Identify which cell holds the provided text, then report its [X, Y] central coordinate. 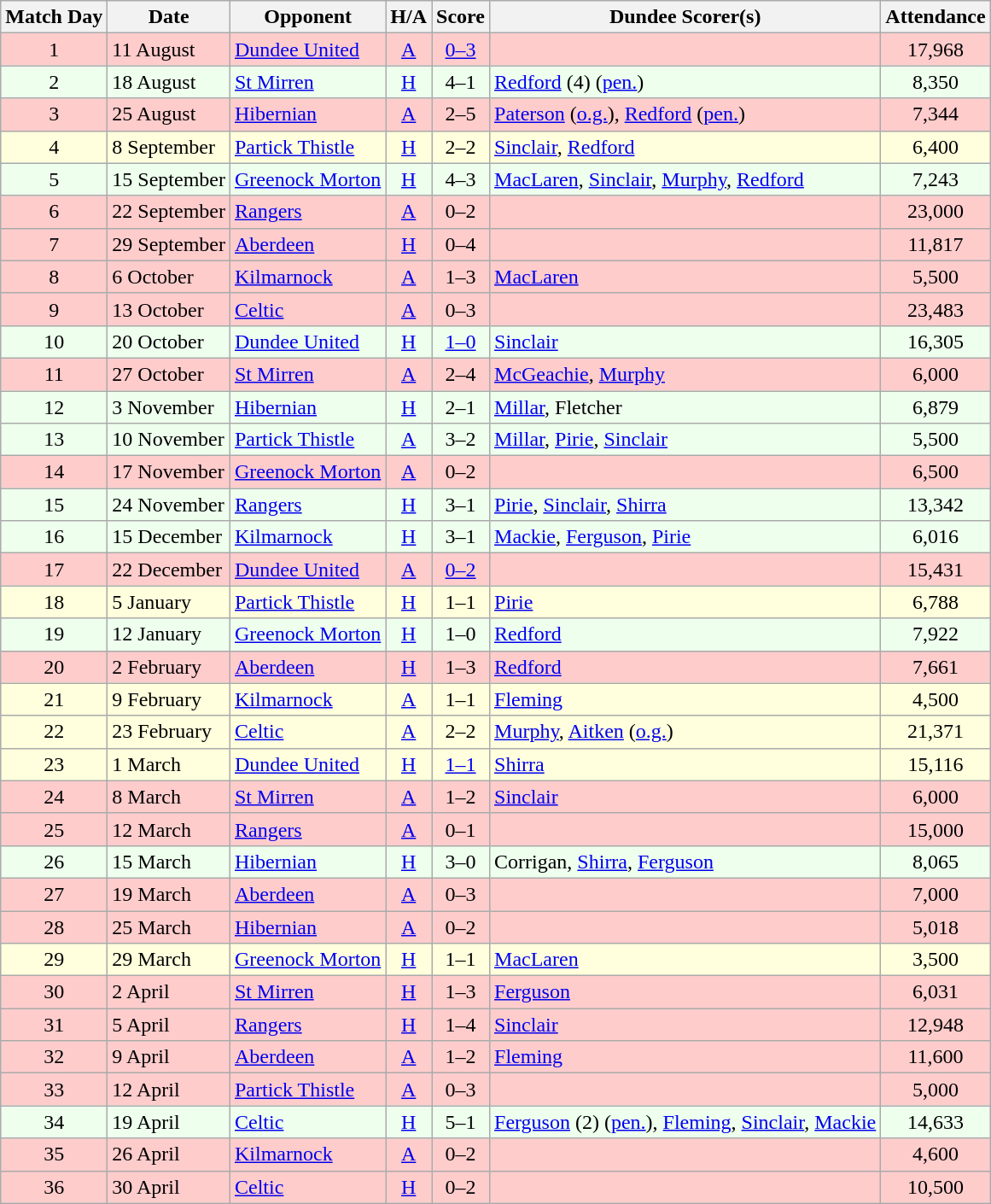
5 April [169, 1025]
30 April [169, 1187]
Attendance [936, 17]
25 March [169, 926]
20 October [169, 342]
8 [55, 277]
8,350 [936, 82]
Corrigan, Shirra, Ferguson [685, 862]
Date [169, 17]
H/A [409, 17]
34 [55, 1122]
19 [55, 634]
21 [55, 699]
10 [55, 342]
15 December [169, 537]
9 [55, 309]
6 October [169, 277]
28 [55, 926]
15 [55, 505]
23 [55, 764]
10,500 [936, 1187]
6,500 [936, 472]
11,600 [936, 1057]
18 [55, 602]
8 September [169, 147]
36 [55, 1187]
20 [55, 667]
0–4 [461, 244]
18 August [169, 82]
10 November [169, 440]
3 [55, 114]
27 October [169, 374]
Shirra [685, 764]
5 January [169, 602]
Ferguson [685, 992]
6,016 [936, 537]
2–5 [461, 114]
1–4 [461, 1025]
5,018 [936, 926]
8,065 [936, 862]
17 November [169, 472]
2–4 [461, 374]
Redford (4) (pen.) [685, 82]
9 April [169, 1057]
22 [55, 732]
12 January [169, 634]
24 November [169, 505]
15,431 [936, 570]
35 [55, 1154]
22 September [169, 212]
14,633 [936, 1122]
26 [55, 862]
6,879 [936, 407]
12 March [169, 829]
Mackie, Ferguson, Pirie [685, 537]
1 [55, 50]
13 October [169, 309]
7,344 [936, 114]
6 [55, 212]
2 February [169, 667]
29 [55, 960]
22 December [169, 570]
4 [55, 147]
Millar, Pirie, Sinclair [685, 440]
11 [55, 374]
5 [55, 179]
13 [55, 440]
McGeachie, Murphy [685, 374]
Sinclair, Redford [685, 147]
25 [55, 829]
5,000 [936, 1090]
Pirie [685, 602]
0–1 [461, 829]
15,116 [936, 764]
Pirie, Sinclair, Shirra [685, 505]
24 [55, 797]
4,500 [936, 699]
2 April [169, 992]
Murphy, Aitken (o.g.) [685, 732]
17,968 [936, 50]
Ferguson (2) (pen.), Fleming, Sinclair, Mackie [685, 1122]
4–3 [461, 179]
30 [55, 992]
1 March [169, 764]
7,922 [936, 634]
2 [55, 82]
19 March [169, 894]
29 September [169, 244]
32 [55, 1057]
7,661 [936, 667]
26 April [169, 1154]
29 March [169, 960]
8 March [169, 797]
7,243 [936, 179]
Paterson (o.g.), Redford (pen.) [685, 114]
25 August [169, 114]
31 [55, 1025]
Opponent [307, 17]
23,483 [936, 309]
27 [55, 894]
12 April [169, 1090]
6,031 [936, 992]
16,305 [936, 342]
21,371 [936, 732]
12 [55, 407]
2–1 [461, 407]
Score [461, 17]
12,948 [936, 1025]
4–1 [461, 82]
6,788 [936, 602]
17 [55, 570]
23,000 [936, 212]
11,817 [936, 244]
15 March [169, 862]
13,342 [936, 505]
3–2 [461, 440]
3–0 [461, 862]
3,500 [936, 960]
4,600 [936, 1154]
Millar, Fletcher [685, 407]
5–1 [461, 1122]
15,000 [936, 829]
3 November [169, 407]
7 [55, 244]
19 April [169, 1122]
7,000 [936, 894]
Dundee Scorer(s) [685, 17]
MacLaren, Sinclair, Murphy, Redford [685, 179]
Match Day [55, 17]
33 [55, 1090]
14 [55, 472]
11 August [169, 50]
6,400 [936, 147]
23 February [169, 732]
9 February [169, 699]
16 [55, 537]
15 September [169, 179]
